Output the [X, Y] coordinate of the center of the cell containing the given text.  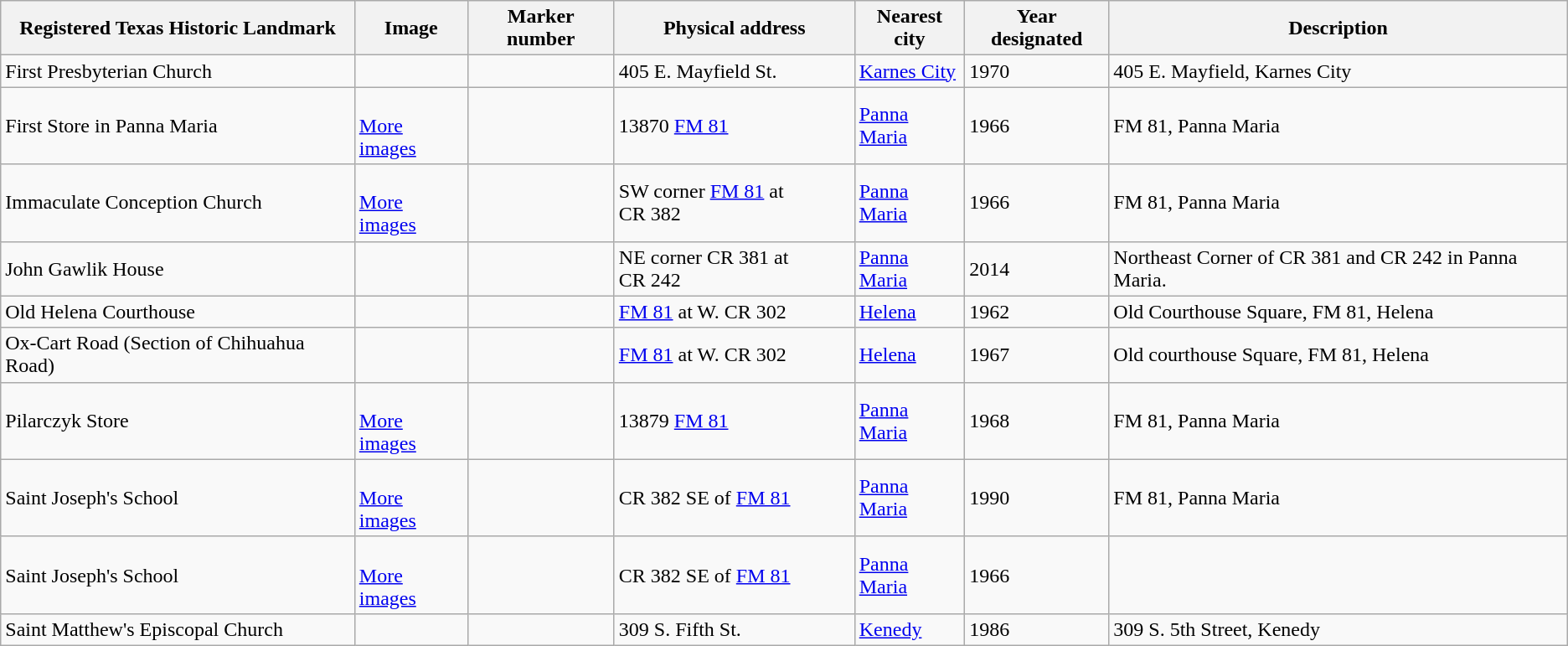
Physical address [734, 28]
Pilarczyk Store [178, 421]
1970 [1037, 71]
1986 [1037, 629]
Kenedy [910, 629]
1990 [1037, 498]
First Presbyterian Church [178, 71]
309 S. Fifth St. [734, 629]
Karnes City [910, 71]
SW corner FM 81 at CR 382 [734, 203]
Nearest city [910, 28]
Old courthouse Square, FM 81, Helena [1338, 355]
Old Courthouse Square, FM 81, Helena [1338, 312]
Immaculate Conception Church [178, 203]
John Gawlik House [178, 268]
Northeast Corner of CR 381 and CR 242 in Panna Maria. [1338, 268]
405 E. Mayfield, Karnes City [1338, 71]
309 S. 5th Street, Kenedy [1338, 629]
Description [1338, 28]
13870 FM 81 [734, 126]
NE corner CR 381 at CR 242 [734, 268]
Marker number [541, 28]
First Store in Panna Maria [178, 126]
Year designated [1037, 28]
1962 [1037, 312]
Registered Texas Historic Landmark [178, 28]
1967 [1037, 355]
Old Helena Courthouse [178, 312]
Image [410, 28]
Saint Matthew's Episcopal Church [178, 629]
2014 [1037, 268]
13879 FM 81 [734, 421]
405 E. Mayfield St. [734, 71]
1968 [1037, 421]
Ox-Cart Road (Section of Chihuahua Road) [178, 355]
